Detect which cell encompasses the target text, then output its (x, y) center coordinate. 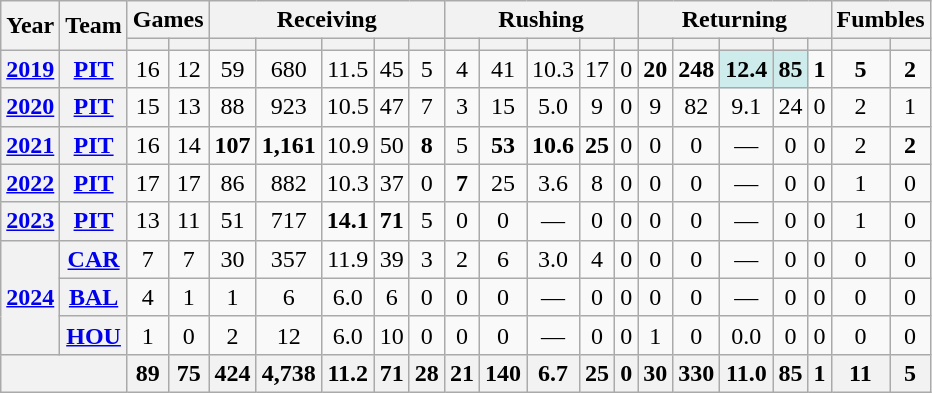
3.6 (552, 183)
2022 (30, 183)
86 (232, 183)
107 (232, 145)
CAR (94, 259)
12.4 (746, 69)
37 (392, 183)
2019 (30, 69)
HOU (94, 335)
51 (232, 221)
3.0 (552, 259)
BAL (94, 297)
330 (696, 373)
2020 (30, 107)
424 (232, 373)
882 (288, 183)
10.5 (348, 107)
75 (188, 373)
88 (232, 107)
20 (656, 69)
Team (94, 26)
24 (790, 107)
59 (232, 69)
680 (288, 69)
Rushing (540, 20)
50 (392, 145)
14 (188, 145)
248 (696, 69)
2021 (30, 145)
53 (502, 145)
Receiving (326, 20)
9.1 (746, 107)
Games (168, 20)
717 (288, 221)
82 (696, 107)
1,161 (288, 145)
6.7 (552, 373)
45 (392, 69)
10.6 (552, 145)
14.1 (348, 221)
11.9 (348, 259)
11.5 (348, 69)
28 (426, 373)
140 (502, 373)
Returning (734, 20)
10.9 (348, 145)
39 (392, 259)
5.0 (552, 107)
89 (148, 373)
357 (288, 259)
2023 (30, 221)
11.0 (746, 373)
47 (392, 107)
11.2 (348, 373)
10 (392, 335)
4,738 (288, 373)
0.0 (746, 335)
21 (462, 373)
923 (288, 107)
Year (30, 26)
Fumbles (880, 20)
2024 (30, 297)
41 (502, 69)
